Determine the [X, Y] coordinate at the center of the cell enclosing the given text.  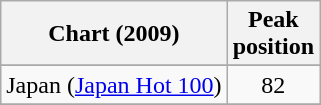
Japan (Japan Hot 100) [114, 85]
Peakposition [273, 34]
Chart (2009) [114, 34]
82 [273, 85]
